Determine the [x, y] coordinate at the center of the cell enclosing the given text.  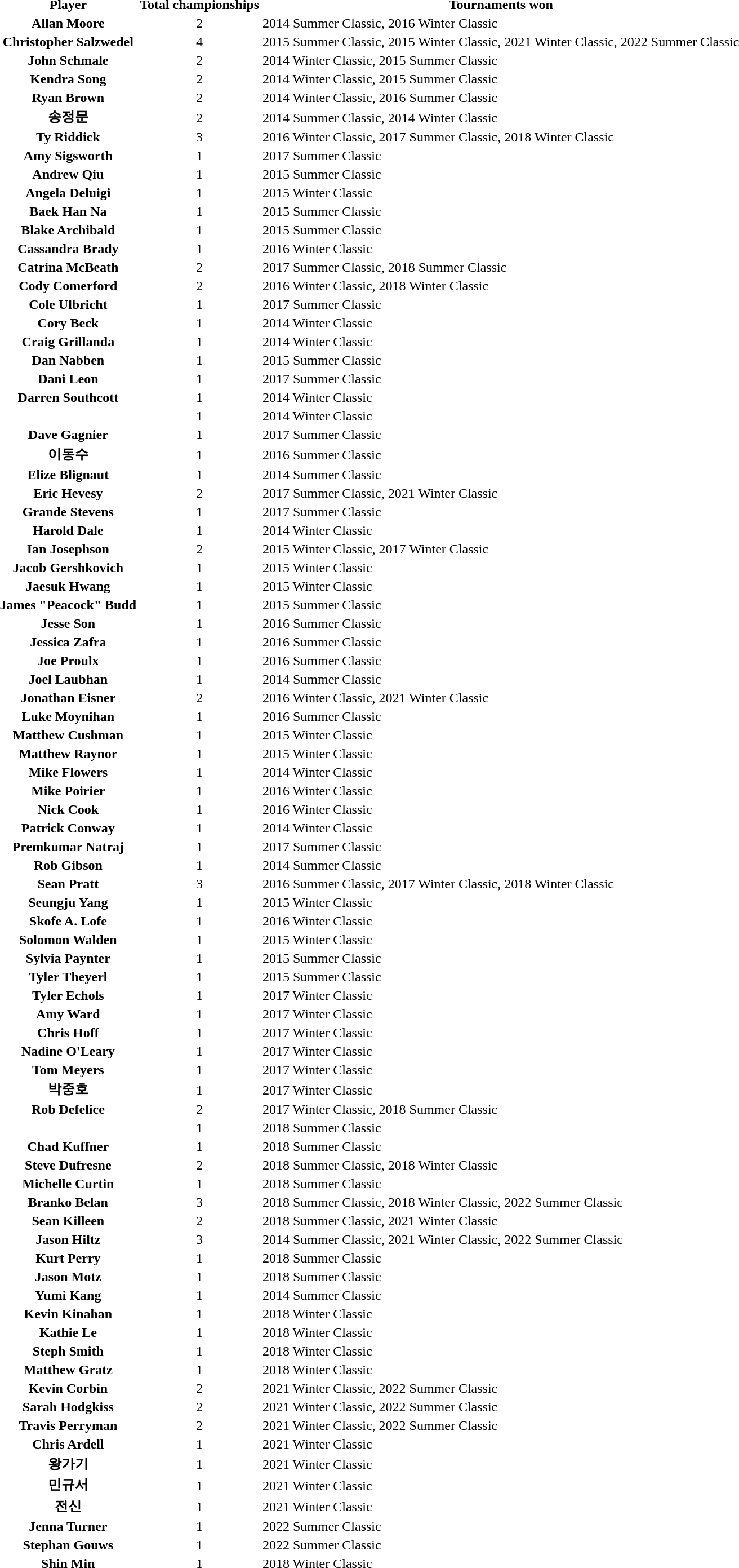
4 [199, 42]
